Extract the [x, y] coordinate from the center of the cell holding the provided text.  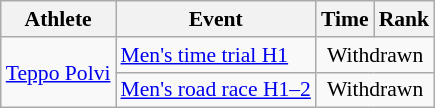
Athlete [58, 19]
Men's road race H1–2 [216, 90]
Rank [404, 19]
Men's time trial H1 [216, 55]
Teppo Polvi [58, 72]
Event [216, 19]
Time [345, 19]
